Extract the [x, y] coordinate from the center of the cell holding the provided text.  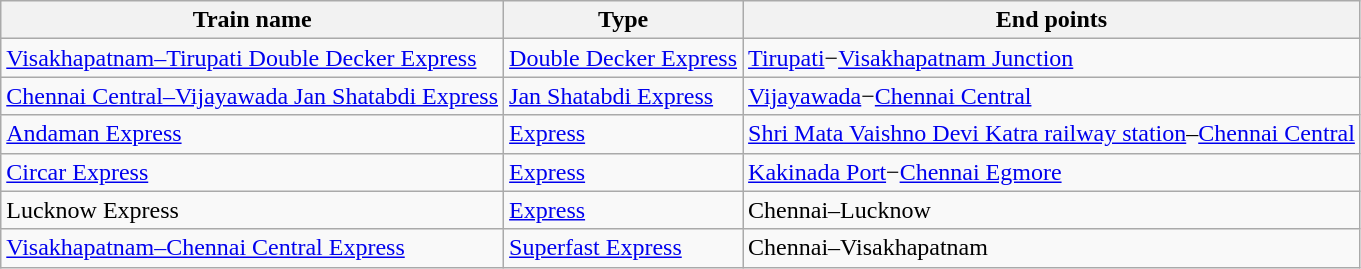
Vijayawada−Chennai Central [1052, 96]
Tirupati−Visakhapatnam Junction [1052, 58]
Chennai–Visakhapatnam [1052, 248]
Andaman Express [252, 134]
Visakhapatnam–Chennai Central Express [252, 248]
Chennai Central–Vijayawada Jan Shatabdi Express [252, 96]
Kakinada Port−Chennai Egmore [1052, 172]
Train name [252, 20]
Chennai–Lucknow [1052, 210]
Type [624, 20]
Double Decker Express [624, 58]
Jan Shatabdi Express [624, 96]
Lucknow Express [252, 210]
Visakhapatnam–Tirupati Double Decker Express [252, 58]
Shri Mata Vaishno Devi Katra railway station–Chennai Central [1052, 134]
End points [1052, 20]
Circar Express [252, 172]
Superfast Express [624, 248]
